Find where the given text appears and provide that cell's center as (x, y) coordinate. 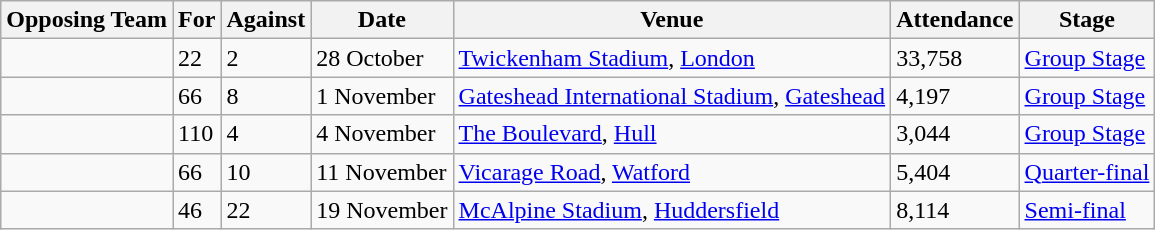
Attendance (955, 20)
Venue (672, 20)
8,114 (955, 210)
10 (266, 172)
28 October (382, 58)
The Boulevard, Hull (672, 134)
Opposing Team (87, 20)
For (197, 20)
Twickenham Stadium, London (672, 58)
Gateshead International Stadium, Gateshead (672, 96)
19 November (382, 210)
5,404 (955, 172)
Quarter-final (1087, 172)
Stage (1087, 20)
4,197 (955, 96)
4 (266, 134)
8 (266, 96)
Semi-final (1087, 210)
46 (197, 210)
2 (266, 58)
4 November (382, 134)
McAlpine Stadium, Huddersfield (672, 210)
11 November (382, 172)
Date (382, 20)
110 (197, 134)
Against (266, 20)
3,044 (955, 134)
1 November (382, 96)
Vicarage Road, Watford (672, 172)
33,758 (955, 58)
